Provide the (x, y) coordinate of the cell's center where the given text is located.  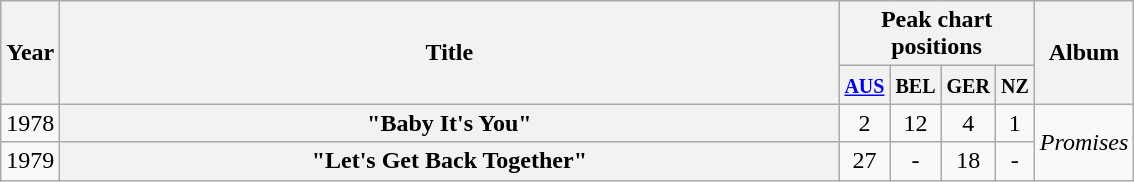
NZ (1014, 85)
18 (968, 161)
4 (968, 123)
"Baby It's You" (450, 123)
1978 (30, 123)
1 (1014, 123)
Promises (1084, 142)
BEL (916, 85)
Album (1084, 52)
Year (30, 52)
AUS (864, 85)
Title (450, 52)
"Let's Get Back Together" (450, 161)
Peak chartpositions (936, 34)
1979 (30, 161)
2 (864, 123)
27 (864, 161)
GER (968, 85)
12 (916, 123)
